Search for the cell housing the specified text and yield its [X, Y] center coordinate. 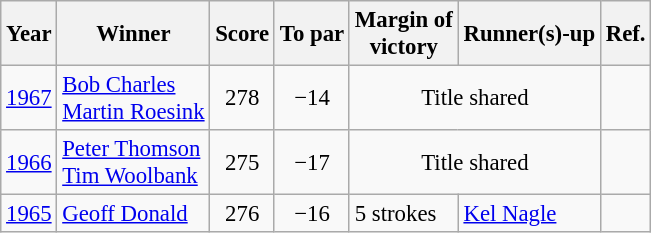
Peter Thomson Tim Woolbank [134, 162]
275 [242, 162]
1965 [29, 214]
5 strokes [404, 214]
Runner(s)-up [529, 34]
−17 [312, 162]
1966 [29, 162]
Kel Nagle [529, 214]
Year [29, 34]
−16 [312, 214]
Winner [134, 34]
To par [312, 34]
Margin ofvictory [404, 34]
Ref. [625, 34]
Score [242, 34]
1967 [29, 98]
278 [242, 98]
276 [242, 214]
Geoff Donald [134, 214]
Bob Charles Martin Roesink [134, 98]
−14 [312, 98]
